Output the (X, Y) coordinate of the center of the cell containing the given text.  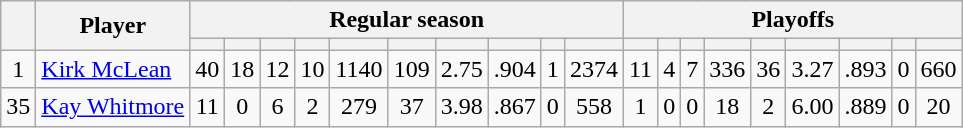
6 (278, 107)
37 (412, 107)
3.27 (812, 69)
6.00 (812, 107)
10 (312, 69)
12 (278, 69)
4 (670, 69)
35 (18, 107)
2374 (594, 69)
36 (768, 69)
7 (692, 69)
660 (938, 69)
558 (594, 107)
Playoffs (792, 20)
Kirk McLean (113, 69)
2.75 (462, 69)
20 (938, 107)
.889 (866, 107)
109 (412, 69)
3.98 (462, 107)
.893 (866, 69)
279 (359, 107)
.867 (514, 107)
336 (728, 69)
Player (113, 26)
Regular season (407, 20)
Kay Whitmore (113, 107)
1140 (359, 69)
.904 (514, 69)
40 (208, 69)
